Output the [x, y] coordinate of the center of the cell containing the given text.  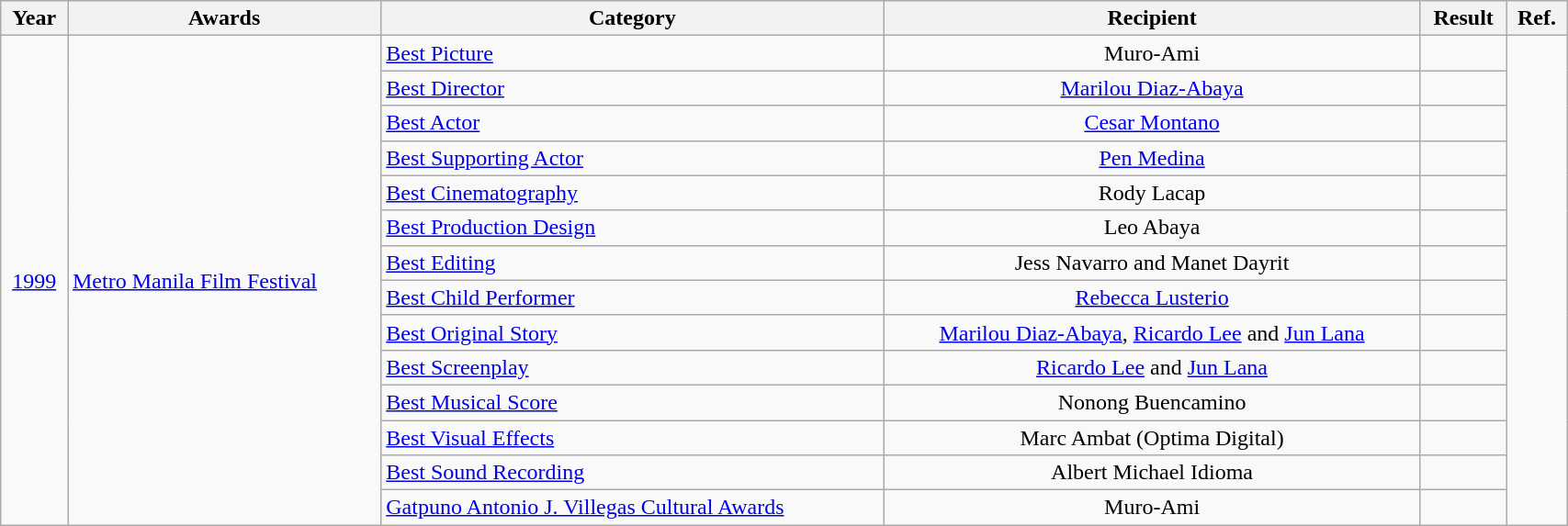
Gatpuno Antonio J. Villegas Cultural Awards [632, 508]
Marilou Diaz-Abaya [1152, 88]
Best Picture [632, 53]
Marc Ambat (Optima Digital) [1152, 438]
Best Supporting Actor [632, 158]
Best Visual Effects [632, 438]
1999 [35, 281]
Albert Michael Idioma [1152, 473]
Jess Navarro and Manet Dayrit [1152, 263]
Recipient [1152, 18]
Rebecca Lusterio [1152, 297]
Ricardo Lee and Jun Lana [1152, 367]
Category [632, 18]
Best Director [632, 88]
Pen Medina [1152, 158]
Best Editing [632, 263]
Metro Manila Film Festival [224, 281]
Best Original Story [632, 332]
Awards [224, 18]
Cesar Montano [1152, 123]
Best Cinematography [632, 193]
Nonong Buencamino [1152, 402]
Best Sound Recording [632, 473]
Rody Lacap [1152, 193]
Best Musical Score [632, 402]
Marilou Diaz-Abaya, Ricardo Lee and Jun Lana [1152, 332]
Best Screenplay [632, 367]
Result [1463, 18]
Year [35, 18]
Best Actor [632, 123]
Ref. [1536, 18]
Best Production Design [632, 228]
Best Child Performer [632, 297]
Leo Abaya [1152, 228]
